Determine the [x, y] coordinate at the center of the cell enclosing the given text.  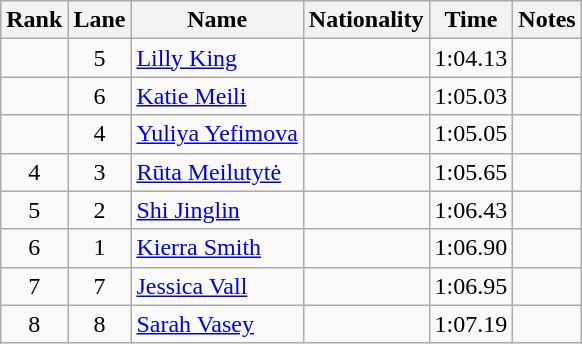
Notes [547, 20]
2 [100, 210]
1:05.03 [471, 96]
Shi Jinglin [217, 210]
1 [100, 248]
Time [471, 20]
1:06.95 [471, 286]
Lilly King [217, 58]
1:06.43 [471, 210]
Yuliya Yefimova [217, 134]
Jessica Vall [217, 286]
Name [217, 20]
Nationality [366, 20]
1:07.19 [471, 324]
Lane [100, 20]
Katie Meili [217, 96]
Rank [34, 20]
1:06.90 [471, 248]
1:05.05 [471, 134]
1:04.13 [471, 58]
Kierra Smith [217, 248]
1:05.65 [471, 172]
Rūta Meilutytė [217, 172]
3 [100, 172]
Sarah Vasey [217, 324]
